Locate the cell with the specified text and output its (X, Y) center coordinate. 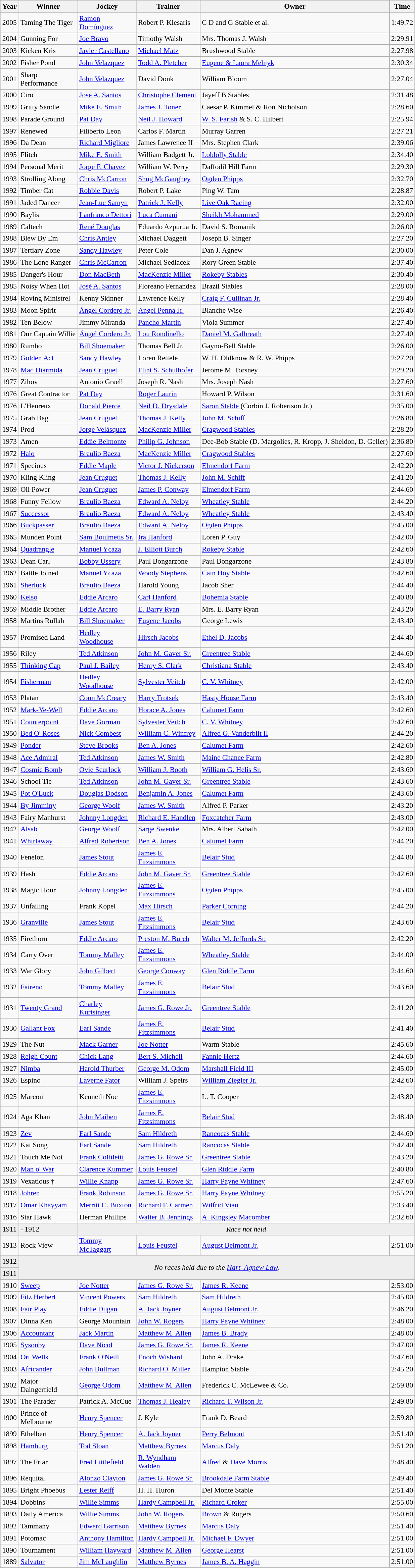
C D and G Stable et al. (295, 23)
Eugene Jacobs (168, 621)
1921 (9, 1157)
Perry Belmont (295, 1434)
1934 (9, 955)
Walter M. Jeffords Sr. (295, 939)
John Gilbert (107, 971)
James G. Rowe Jr. (168, 1008)
1953 (9, 698)
Chick Lang (107, 1057)
Patrick J. Kelly (168, 203)
Taming The Tiger (48, 23)
Alonzo Clayton (107, 1478)
1925 (9, 1097)
2:29.00 (402, 215)
Strolling Along (48, 179)
Dinna Ken (48, 1321)
Moon Spirit (48, 310)
1997 (9, 131)
Eddie Maple (107, 466)
Zev (48, 1134)
Gallant Fox (48, 1029)
Richard Migliore (107, 143)
2:44.80 (402, 857)
George Hearst (295, 1550)
Conn McCreary (107, 698)
Michael Sedlacek (168, 263)
Successor (48, 514)
Sarge Swenke (168, 829)
Funny Fellow (48, 502)
Time (402, 6)
Jockey (107, 6)
Granville (48, 923)
Oil Power (48, 490)
Alsab (48, 829)
Donald Pierce (107, 406)
2:36.80 (402, 442)
1945 (9, 794)
2:41.40 (402, 1029)
Frank D. Beard (295, 1418)
Douglas Dodson (107, 794)
1974 (9, 430)
Walter B. Jennings (168, 1217)
Harry Trotsek (168, 698)
1958 (9, 621)
1996 (9, 143)
Thomas J. Healey (168, 1402)
Laverne Fator (107, 1081)
Don MacBeth (107, 274)
1:49.72 (402, 23)
Eddie Dugan (107, 1309)
Mrs. Thomas J. Walsh (295, 39)
Noisy When Hot (48, 286)
Thomas Bell Jr. (168, 346)
Kenneth Noe (107, 1097)
Africander (48, 1369)
1895 (9, 1491)
1917 (9, 1205)
1892 (9, 1526)
2:27.21 (402, 131)
2:42.80 (402, 758)
1916 (9, 1217)
Wilfrid Viau (295, 1205)
Roving Ministrel (48, 299)
Carlos F. Martin (168, 131)
Sherluck (48, 585)
1995 (9, 155)
Christiana Stable (295, 666)
2:53.00 (402, 1286)
Brown & Rogers (295, 1514)
Antonio Graell (107, 382)
Touch Me Not (48, 1157)
Willie Knapp (107, 1181)
Luca Cumani (168, 215)
Caesar P. Kimmel & Ron Nicholson (295, 107)
1889 (9, 1562)
Jim McLaughlin (107, 1562)
Ovie Scurlock (107, 770)
1930 (9, 1029)
Robert P. Lake (168, 191)
Fisher Pond (48, 63)
2:47.00 (402, 1345)
Aga Khan (48, 1117)
Riley (48, 654)
Mrs. E. Barry Ryan (295, 609)
Eugene & Laura Melnyk (295, 63)
Richard Croker (295, 1502)
2:31.60 (402, 394)
Edward Garrison (107, 1526)
Specious (48, 466)
Joe Bravo (107, 39)
1894 (9, 1502)
Maine Chance Farm (295, 758)
1898 (9, 1446)
Dean Carl (48, 561)
1966 (9, 525)
J. Elliott Burch (168, 550)
Mac Diarmida (48, 370)
1922 (9, 1145)
Daniel M. Galbreath (295, 334)
Tournament (48, 1550)
Mrs. Albert Sabath (295, 829)
1909 (9, 1297)
Frederick C. McLewee & Co. (295, 1386)
The Parader (48, 1402)
William C. Winfrey (168, 734)
2:32.60 (402, 1217)
Cosmic Bomb (48, 770)
Peter Cole (168, 251)
1957 (9, 637)
1949 (9, 746)
Hasty House Farm (295, 698)
Angel Penna Jr. (168, 310)
Omar Khayyam (48, 1205)
Faireno (48, 988)
1960 (9, 597)
2001 (9, 79)
Dave Gorman (107, 722)
Year (9, 6)
1905 (9, 1345)
Unfailing (48, 906)
2:45.60 (402, 1045)
Salvator (48, 1562)
Alfred Robertson (107, 841)
Dave Nicol (107, 1345)
1994 (9, 167)
1998 (9, 119)
1900 (9, 1418)
1908 (9, 1309)
Live Oak Racing (295, 203)
Max Hirsch (168, 906)
Joseph R. Nash (168, 382)
1978 (9, 370)
Whirlaway (48, 841)
James P. Conway (168, 490)
George Lewis (295, 621)
1907 (9, 1321)
Michael F. Dwyer (295, 1538)
Daily America (48, 1514)
Loren Rettele (168, 358)
Horace A. Jones (168, 710)
Da Dean (48, 143)
Thinking Cap (48, 666)
Quadrangle (48, 550)
1955 (9, 666)
James B. Brady (295, 1333)
Kai Song (48, 1145)
Magic Hour (48, 890)
Roger Laurin (168, 394)
Sheikh Mohammed (295, 215)
Herman Phillips (107, 1217)
1991 (9, 203)
Murray Garren (295, 131)
Counterpoint (48, 722)
1950 (9, 734)
2000 (9, 95)
Fannie Hertz (295, 1057)
1893 (9, 1514)
Bohemia Stable (295, 597)
William Bloom (295, 79)
John Maiben (107, 1117)
1977 (9, 382)
Anthony Hamilton (107, 1538)
School Tie (48, 782)
Brookdale Farm Stable (295, 1478)
1946 (9, 782)
Our Captain Willie (48, 334)
1971 (9, 466)
1904 (9, 1357)
Jack Martin (107, 1333)
2:35.00 (402, 406)
1913 (9, 1245)
1956 (9, 654)
2:28.60 (402, 107)
1890 (9, 1550)
Enoch Wishard (168, 1357)
Lawrence Kelly (168, 299)
2005 (9, 23)
Lou Rondinello (168, 334)
Prod (48, 430)
Danger's Hour (48, 274)
Zihov (48, 382)
Flint S. Schulhofer (168, 370)
Viola Summer (295, 322)
2:33.40 (402, 1205)
Rokeby Stables (295, 274)
William Hayward (107, 1550)
John Bullman (107, 1369)
Daffodil Hill Farm (295, 167)
The Lone Ranger (48, 263)
1928 (9, 1057)
Benjamin A. Jones (168, 794)
Robert P. Klesaris (168, 23)
John A. Drake (295, 1357)
Trainer (168, 6)
2:32.70 (402, 179)
E. Barry Ryan (168, 609)
- 1912 (48, 1229)
Bert S. Michell (168, 1057)
1926 (9, 1081)
1987 (9, 251)
1975 (9, 418)
Halo (48, 454)
Floreano Fernandez (168, 286)
1933 (9, 971)
Eduardo Azpurua Jr. (168, 227)
Warm Stable (295, 1045)
R. Wyndham Walden (168, 1462)
No races held due to the Hart–Agnew Law. (217, 1267)
Marshall Field III (295, 1068)
2:44.00 (402, 955)
Potomac (48, 1538)
Winner (48, 6)
George Mountain (107, 1321)
Jimmy Miranda (107, 322)
Owner (295, 6)
Richard F. Carmen (168, 1205)
1962 (9, 573)
1912 (9, 1262)
1932 (9, 988)
The Friar (48, 1462)
Fenelon (48, 857)
Promised Land (48, 637)
Frank O'Neill (107, 1357)
Lanfranco Dettori (107, 215)
L. T. Cooper (295, 1097)
Michael Matz (168, 51)
Flitch (48, 155)
1923 (9, 1134)
Richard O. Miller (168, 1369)
2:51.20 (402, 1446)
1948 (9, 758)
A. Kingsley Macomber (295, 1217)
Howard P. Wilson (295, 394)
Kelso (48, 597)
Paul J. Bailey (107, 666)
Hirsch Jacobs (168, 637)
Rock View (48, 1245)
2003 (9, 51)
Richard T. Wilson Jr. (295, 1402)
1920 (9, 1169)
Shug McGaughey (168, 179)
David Donk (168, 79)
Michael Daggett (168, 239)
Buckpasser (48, 525)
Todd A. Pletcher (168, 63)
2002 (9, 63)
Frank Coltiletti (107, 1157)
Parker Corning (295, 906)
Ping W. Tam (295, 191)
Eddie Belmonte (107, 442)
Bobby Ussery (107, 561)
Merritt C. Buxton (107, 1205)
By Jimminy (48, 805)
James J. Toner (168, 107)
Rory Green Stable (295, 263)
Caltech (48, 227)
1963 (9, 561)
1981 (9, 334)
Steve Brooks (107, 746)
1951 (9, 722)
George Odom (107, 1386)
Craig F. Cullinan Jr. (295, 299)
Victor J. Nickerson (168, 466)
1984 (9, 299)
Neil D. Drysdale (168, 406)
Ponder (48, 746)
Loren P. Guy (295, 537)
Espino (48, 1081)
2:46.20 (402, 1309)
Harold Thurber (107, 1068)
Prince of Melbourne (48, 1418)
Sweep (48, 1286)
Kicken Kris (48, 51)
Man o' War (48, 1169)
W. S. Farish & S. C. Hilbert (295, 119)
Gunning For (48, 39)
Saron Stable (Corbin J. Robertson Jr.) (295, 406)
Alfred & Dave Morris (295, 1462)
1961 (9, 585)
Kenny Skinner (107, 299)
David S. Romanik (295, 227)
2:49.80 (402, 1402)
1929 (9, 1045)
2:28.00 (402, 286)
Rokeby Stable (295, 550)
Christophe Clement (168, 95)
Patrick A. McCue (107, 1402)
William G. Helis Sr. (295, 770)
Vexatious † (48, 1181)
Jerome M. Torsney (295, 370)
J. Kyle (168, 1418)
Johren (48, 1193)
2:26.80 (402, 418)
1964 (9, 550)
Alfred P. Parker (295, 805)
Fisherman (48, 682)
1897 (9, 1462)
1936 (9, 923)
W. H. Oldknow & R. W. Phipps (295, 358)
2:30.34 (402, 63)
Gayno-Bell Stable (295, 346)
Hampton Stable (295, 1369)
Golden Act (48, 358)
2:25.94 (402, 119)
Great Contractor (48, 394)
Mack Garner (107, 1045)
Philip G. Johnson (168, 442)
Ten Below (48, 322)
2:55.00 (402, 1502)
Dobbins (48, 1502)
Nick Combest (107, 734)
William Badgett Jr. (168, 155)
Carry Over (48, 955)
Amen (48, 442)
Platan (48, 698)
1967 (9, 514)
Personal Merit (48, 167)
1952 (9, 710)
1947 (9, 770)
2:37.40 (402, 263)
Hamburg (48, 1446)
Robbie Davis (107, 191)
1910 (9, 1286)
Major Daingerfield (48, 1386)
1918 (9, 1193)
1992 (9, 191)
Foxcatcher Farm (295, 818)
Mrs. Joseph Nash (295, 382)
Joseph B. Singer (295, 239)
Preston M. Burch (168, 939)
1931 (9, 1008)
1939 (9, 874)
Twenty Grand (48, 1008)
Chris Antley (107, 239)
1969 (9, 490)
Clarence Kummer (107, 1169)
Lester Reiff (107, 1491)
Brazil Stables (295, 286)
2:30.00 (402, 251)
1942 (9, 829)
1990 (9, 215)
Race not held (246, 1229)
2:43.00 (402, 818)
Loblolly Stable (295, 155)
Renewed (48, 131)
Fred Littlefield (107, 1462)
1965 (9, 537)
Brushwood Stable (295, 51)
War Glory (48, 971)
Vincent Powers (107, 1297)
Requital (48, 1478)
2:32.00 (402, 203)
1944 (9, 805)
1940 (9, 857)
Munden Point (48, 537)
Ort Wells (48, 1357)
Filiberto Leon (107, 131)
1896 (9, 1478)
1903 (9, 1369)
Kling Kling (48, 478)
Ethel D. Jacobs (295, 637)
Fairy Manhurst (48, 818)
Mark-Ye-Well (48, 710)
1973 (9, 442)
Timothy Walsh (168, 39)
Ace Admiral (48, 758)
Firethorn (48, 939)
Jean-Luc Samyn (107, 203)
Accountant (48, 1333)
2:45.20 (402, 1369)
Dee-Bob Stable (D. Margolies, R. Kropp, J. Sheldon, D. Geller) (295, 442)
Jorge F. Chavez (107, 167)
1943 (9, 818)
Henry S. Clark (168, 666)
Ciro (48, 95)
Carl Hanford (168, 597)
1959 (9, 609)
Tod Sloan (107, 1446)
Bed O' Roses (48, 734)
René Douglas (107, 227)
Star Hawk (48, 1217)
Grab Bag (48, 418)
1982 (9, 322)
1988 (9, 239)
George M. Odom (168, 1068)
Jacob Sher (295, 585)
Jayeff B Stables (295, 95)
Pancho Martin (168, 322)
James B. A. Haggin (295, 1562)
1993 (9, 179)
Marconi (48, 1097)
1986 (9, 263)
1919 (9, 1181)
1999 (9, 107)
Fitz Herbert (48, 1297)
2:27.98 (402, 51)
1938 (9, 890)
1901 (9, 1402)
Cain Hoy Stable (295, 573)
1972 (9, 454)
Pot O'Luck (48, 794)
Ethelbert (48, 1434)
1935 (9, 939)
Mrs. Stephen Clark (295, 143)
1983 (9, 310)
Blew By Em (48, 239)
Timber Cat (48, 191)
Charley Kurtsinger (107, 1008)
1924 (9, 1117)
1970 (9, 478)
Hash (48, 874)
Martins Rullah (48, 621)
1902 (9, 1386)
Ira Hanford (168, 537)
Baylis (48, 215)
2:34.40 (402, 155)
1941 (9, 841)
Battle Joined (48, 573)
Javier Castellano (107, 51)
2:39.06 (402, 143)
Sharp Performance (48, 79)
1891 (9, 1538)
Middle Brother (48, 609)
1989 (9, 227)
Richard E. Handlen (168, 818)
Frank Robinson (107, 1193)
Del Monte Stable (295, 1491)
Parade Ground (48, 119)
2:28.87 (402, 191)
Gritty Sandie (48, 107)
Neil J. Howard (168, 119)
Tammany (48, 1526)
1968 (9, 502)
Alfred G. Vanderbilt II (295, 734)
1954 (9, 682)
Tertiary Zone (48, 251)
Woody Stephens (168, 573)
Bright Phoebus (48, 1491)
1927 (9, 1068)
Sam Boulmetis Sr. (107, 537)
2004 (9, 39)
1980 (9, 346)
Frank Kopel (107, 906)
2:29.20 (402, 370)
Fair Play (48, 1309)
Sysonby (48, 1345)
Blanche Wise (295, 310)
Jaded Dancer (48, 203)
2:29.30 (402, 167)
1906 (9, 1333)
L'Heureux (48, 406)
1937 (9, 906)
H. H. Huron (168, 1491)
2:27.04 (402, 79)
The Nut (48, 1045)
2:28.40 (402, 299)
Dan J. Agnew (295, 251)
William J. Speirs (168, 1081)
Reigh Count (48, 1057)
James Lawrence II (168, 143)
2:29.91 (402, 39)
William J. Booth (168, 770)
2:42.40 (402, 1145)
2:31.48 (402, 95)
William Ziegler Jr. (295, 1081)
2:26.40 (402, 310)
Ramon Domínguez (107, 23)
1899 (9, 1434)
William W. Perry (168, 167)
1979 (9, 358)
Rumbo (48, 346)
Jorge Velásquez (107, 430)
2:30.40 (402, 274)
2:28.20 (402, 430)
2:55.20 (402, 1193)
Tommy McTaggart (107, 1245)
George Conway (168, 971)
2:49.40 (402, 1478)
2:50.60 (402, 1514)
Nimba (48, 1068)
Harold Young (168, 585)
